Scan for the cell matching the given text and deliver its (x, y) coordinate at center. 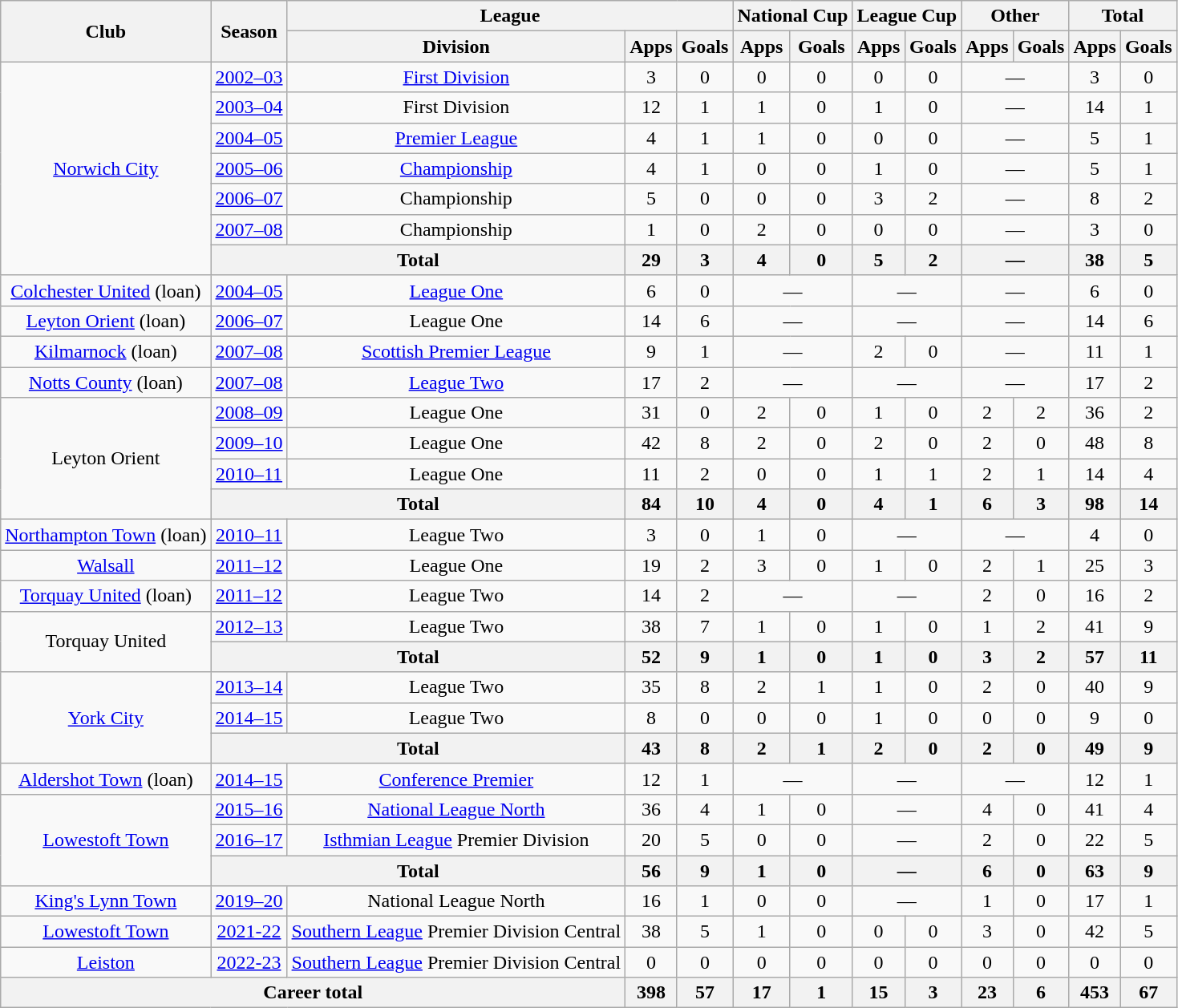
Leyton Orient (106, 459)
Scottish Premier League (456, 351)
2012–13 (249, 626)
York City (106, 718)
Conference Premier (456, 779)
Leyton Orient (loan) (106, 321)
2016–17 (249, 840)
Division (456, 47)
National Cup (792, 16)
10 (705, 504)
63 (1095, 870)
7 (705, 626)
2009–10 (249, 443)
49 (1095, 748)
2021-22 (249, 932)
2022-23 (249, 962)
Norwich City (106, 168)
Other (1015, 16)
Notts County (loan) (106, 383)
Northampton Town (loan) (106, 535)
52 (651, 657)
King's Lynn Town (106, 901)
48 (1095, 443)
31 (651, 413)
19 (651, 565)
2008–09 (249, 413)
Walsall (106, 565)
98 (1095, 504)
453 (1095, 993)
15 (879, 993)
67 (1148, 993)
23 (987, 993)
Leiston (106, 962)
Kilmarnock (loan) (106, 351)
2019–20 (249, 901)
25 (1095, 565)
Torquay United (loan) (106, 596)
Club (106, 31)
2013–14 (249, 687)
20 (651, 840)
35 (651, 687)
Torquay United (106, 642)
2003–04 (249, 107)
398 (651, 993)
29 (651, 260)
Career total (313, 993)
Aldershot Town (loan) (106, 779)
Colchester United (loan) (106, 290)
56 (651, 870)
43 (651, 748)
Isthmian League Premier Division (456, 840)
League Cup (907, 16)
84 (651, 504)
Premier League (456, 138)
2002–03 (249, 77)
22 (1095, 840)
2015–16 (249, 809)
League (510, 16)
2005–06 (249, 168)
Season (249, 31)
40 (1095, 687)
